Scan for the cell matching the given text and deliver its (X, Y) coordinate at center. 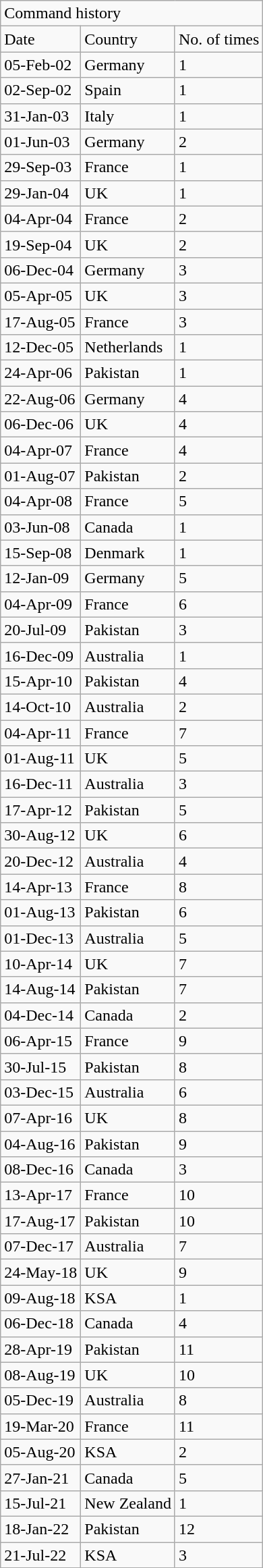
17-Aug-05 (40, 322)
05-Apr-05 (40, 296)
04-Apr-11 (40, 732)
01-Jun-03 (40, 142)
02-Sep-02 (40, 90)
04-Dec-14 (40, 1015)
14-Aug-14 (40, 990)
01-Aug-07 (40, 476)
22-Aug-06 (40, 399)
05-Aug-20 (40, 1452)
04-Aug-16 (40, 1144)
New Zealand (128, 1503)
09-Aug-18 (40, 1298)
14-Apr-13 (40, 887)
01-Aug-11 (40, 759)
29-Sep-03 (40, 167)
06-Dec-04 (40, 270)
12-Dec-05 (40, 348)
10-Apr-14 (40, 964)
14-Oct-10 (40, 707)
20-Dec-12 (40, 861)
16-Dec-09 (40, 655)
29-Jan-04 (40, 193)
Spain (128, 90)
01-Dec-13 (40, 938)
12 (218, 1529)
30-Jul-15 (40, 1066)
15-Apr-10 (40, 681)
Italy (128, 116)
05-Dec-19 (40, 1401)
No. of times (218, 39)
04-Apr-07 (40, 450)
01-Aug-13 (40, 913)
Country (128, 39)
Date (40, 39)
Denmark (128, 553)
06-Dec-06 (40, 425)
03-Jun-08 (40, 527)
28-Apr-19 (40, 1349)
03-Dec-15 (40, 1092)
15-Jul-21 (40, 1503)
07-Dec-17 (40, 1247)
06-Apr-15 (40, 1041)
08-Aug-19 (40, 1375)
Command history (132, 13)
07-Apr-16 (40, 1118)
04-Apr-04 (40, 219)
06-Dec-18 (40, 1324)
30-Aug-12 (40, 836)
04-Apr-09 (40, 604)
19-Mar-20 (40, 1426)
24-Apr-06 (40, 373)
13-Apr-17 (40, 1195)
16-Dec-11 (40, 784)
17-Aug-17 (40, 1221)
12-Jan-09 (40, 578)
21-Jul-22 (40, 1555)
05-Feb-02 (40, 65)
20-Jul-09 (40, 630)
17-Apr-12 (40, 810)
15-Sep-08 (40, 553)
27-Jan-21 (40, 1478)
04-Apr-08 (40, 502)
24-May-18 (40, 1272)
18-Jan-22 (40, 1529)
08-Dec-16 (40, 1170)
19-Sep-04 (40, 244)
31-Jan-03 (40, 116)
Netherlands (128, 348)
